Scan for the cell matching the given text and deliver its (x, y) coordinate at center. 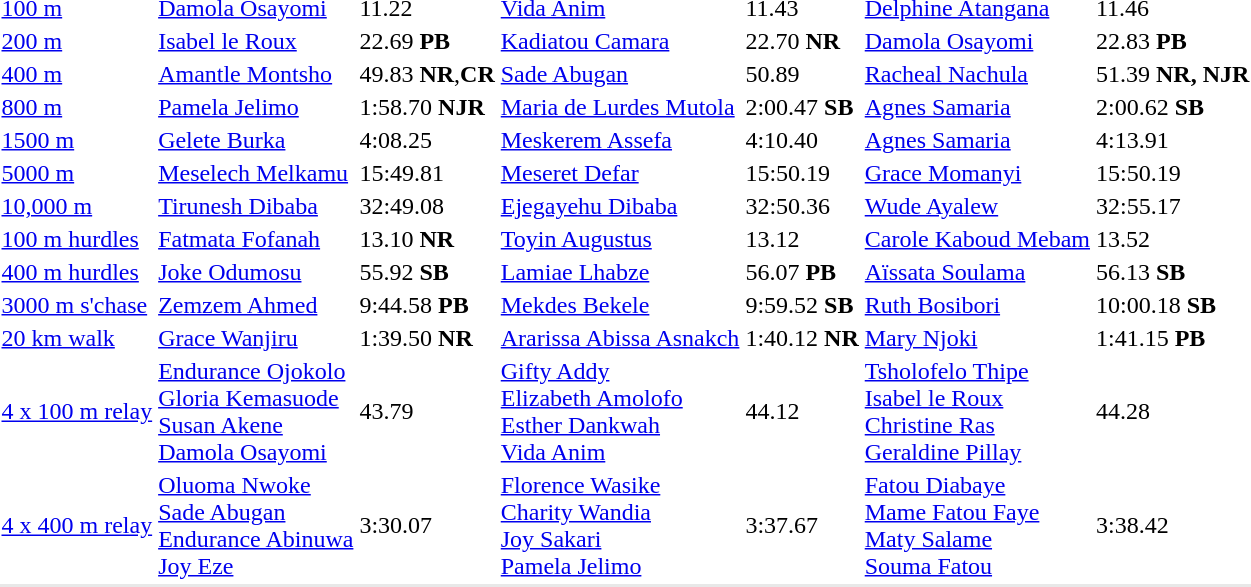
9:59.52 SB (802, 305)
Joke Odumosu (256, 272)
Amantle Montsho (256, 74)
1:39.50 NR (427, 338)
Tsholofelo ThipeIsabel le RouxChristine RasGeraldine Pillay (977, 412)
Wude Ayalew (977, 206)
Carole Kaboud Mebam (977, 239)
Toyin Augustus (620, 239)
56.07 PB (802, 272)
1500 m (77, 140)
Florence WasikeCharity WandiaJoy SakariPamela Jelimo (620, 526)
Endurance OjokoloGloria KemasuodeSusan AkeneDamola Osayomi (256, 412)
Meselech Melkamu (256, 173)
100 m hurdles (77, 239)
44.28 (1173, 412)
Racheal Nachula (977, 74)
400 m hurdles (77, 272)
Ararissa Abissa Asnakch (620, 338)
20 km walk (77, 338)
43.79 (427, 412)
9:44.58 PB (427, 305)
3:38.42 (1173, 526)
Damola Osayomi (977, 41)
Meseret Defar (620, 173)
Grace Wanjiru (256, 338)
3:30.07 (427, 526)
Isabel le Roux (256, 41)
Grace Momanyi (977, 173)
Maria de Lurdes Mutola (620, 107)
4 x 400 m relay (77, 526)
50.89 (802, 74)
Lamiae Lhabze (620, 272)
Mary Njoki (977, 338)
22.70 NR (802, 41)
Aïssata Soulama (977, 272)
4 x 100 m relay (77, 412)
Gelete Burka (256, 140)
56.13 SB (1173, 272)
Fatou DiabayeMame Fatou FayeMaty SalameSouma Fatou (977, 526)
Zemzem Ahmed (256, 305)
Meskerem Assefa (620, 140)
4:10.40 (802, 140)
1:40.12 NR (802, 338)
15:49.81 (427, 173)
13.52 (1173, 239)
10:00.18 SB (1173, 305)
49.83 NR,CR (427, 74)
Sade Abugan (620, 74)
1:41.15 PB (1173, 338)
3000 m s'chase (77, 305)
Mekdes Bekele (620, 305)
32:55.17 (1173, 206)
13.10 NR (427, 239)
32:49.08 (427, 206)
2:00.47 SB (802, 107)
Ejegayehu Dibaba (620, 206)
400 m (77, 74)
55.92 SB (427, 272)
51.39 NR, NJR (1173, 74)
4:08.25 (427, 140)
Oluoma NwokeSade Abugan Endurance AbinuwaJoy Eze (256, 526)
3:37.67 (802, 526)
Pamela Jelimo (256, 107)
200 m (77, 41)
Fatmata Fofanah (256, 239)
5000 m (77, 173)
22.69 PB (427, 41)
32:50.36 (802, 206)
13.12 (802, 239)
22.83 PB (1173, 41)
2:00.62 SB (1173, 107)
44.12 (802, 412)
Kadiatou Camara (620, 41)
Gifty AddyElizabeth AmolofoEsther DankwahVida Anim (620, 412)
Tirunesh Dibaba (256, 206)
10,000 m (77, 206)
Ruth Bosibori (977, 305)
4:13.91 (1173, 140)
800 m (77, 107)
1:58.70 NJR (427, 107)
